For the text-containing cell, return its midpoint in [x, y] coordinate format. 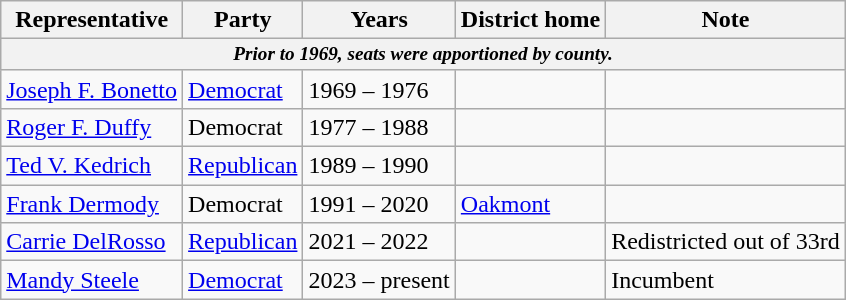
Incumbent [726, 280]
Years [379, 20]
2021 – 2022 [379, 242]
1991 – 2020 [379, 204]
Note [726, 20]
2023 – present [379, 280]
Frank Dermody [92, 204]
Joseph F. Bonetto [92, 89]
1977 – 1988 [379, 128]
1969 – 1976 [379, 89]
District home [530, 20]
Roger F. Duffy [92, 128]
Oakmont [530, 204]
Representative [92, 20]
1989 – 1990 [379, 166]
Prior to 1969, seats were apportioned by county. [424, 55]
Ted V. Kedrich [92, 166]
Mandy Steele [92, 280]
Redistricted out of 33rd [726, 242]
Party [243, 20]
Carrie DelRosso [92, 242]
